Return [X, Y] of the center of cell containing provided text 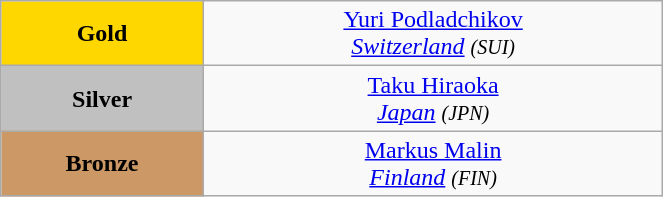
Bronze [102, 164]
Yuri PodladchikovSwitzerland (SUI) [432, 34]
Taku HiraokaJapan (JPN) [432, 98]
Markus MalinFinland (FIN) [432, 164]
Silver [102, 98]
Gold [102, 34]
